Extract the (X, Y) coordinate from the center of the cell holding the provided text.  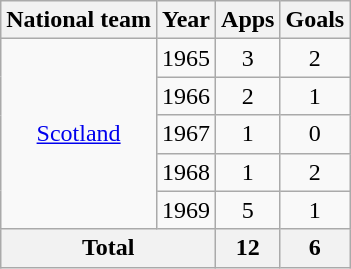
National team (79, 20)
Apps (248, 20)
0 (315, 134)
Total (108, 248)
12 (248, 248)
Scotland (79, 134)
1966 (186, 96)
6 (315, 248)
5 (248, 210)
1969 (186, 210)
Goals (315, 20)
1968 (186, 172)
1965 (186, 58)
Year (186, 20)
3 (248, 58)
1967 (186, 134)
